Find where the given text appears and provide that cell's center as [x, y] coordinate. 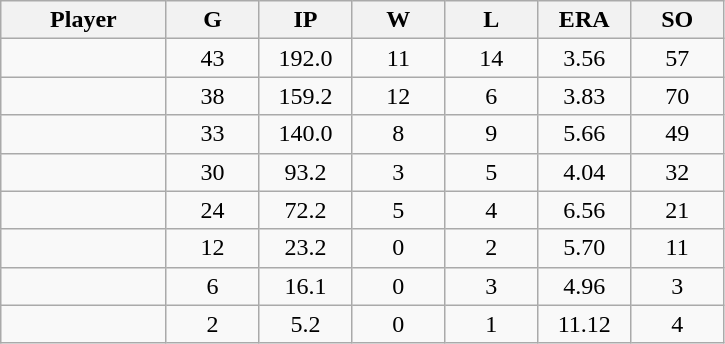
21 [678, 210]
24 [212, 210]
23.2 [306, 248]
33 [212, 134]
6.56 [584, 210]
3.56 [584, 58]
159.2 [306, 96]
1 [492, 324]
5.2 [306, 324]
11.12 [584, 324]
57 [678, 58]
49 [678, 134]
3.83 [584, 96]
32 [678, 172]
Player [84, 20]
16.1 [306, 286]
9 [492, 134]
43 [212, 58]
38 [212, 96]
70 [678, 96]
93.2 [306, 172]
30 [212, 172]
14 [492, 58]
5.70 [584, 248]
W [398, 20]
4.96 [584, 286]
8 [398, 134]
192.0 [306, 58]
SO [678, 20]
ERA [584, 20]
L [492, 20]
4.04 [584, 172]
72.2 [306, 210]
IP [306, 20]
140.0 [306, 134]
5.66 [584, 134]
G [212, 20]
